Determine the [X, Y] coordinate at the center of the cell enclosing the given text.  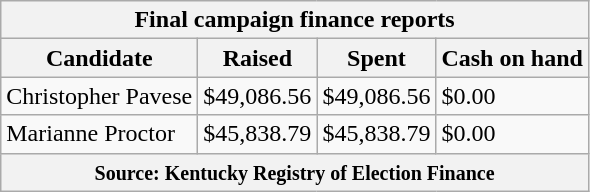
Source: Kentucky Registry of Election Finance [295, 172]
Raised [258, 58]
Spent [376, 58]
Christopher Pavese [100, 96]
Cash on hand [512, 58]
Final campaign finance reports [295, 20]
Marianne Proctor [100, 134]
Candidate [100, 58]
